Pinpoint the cell where the given text exists, returning its (X, Y) midpoint coordinate. 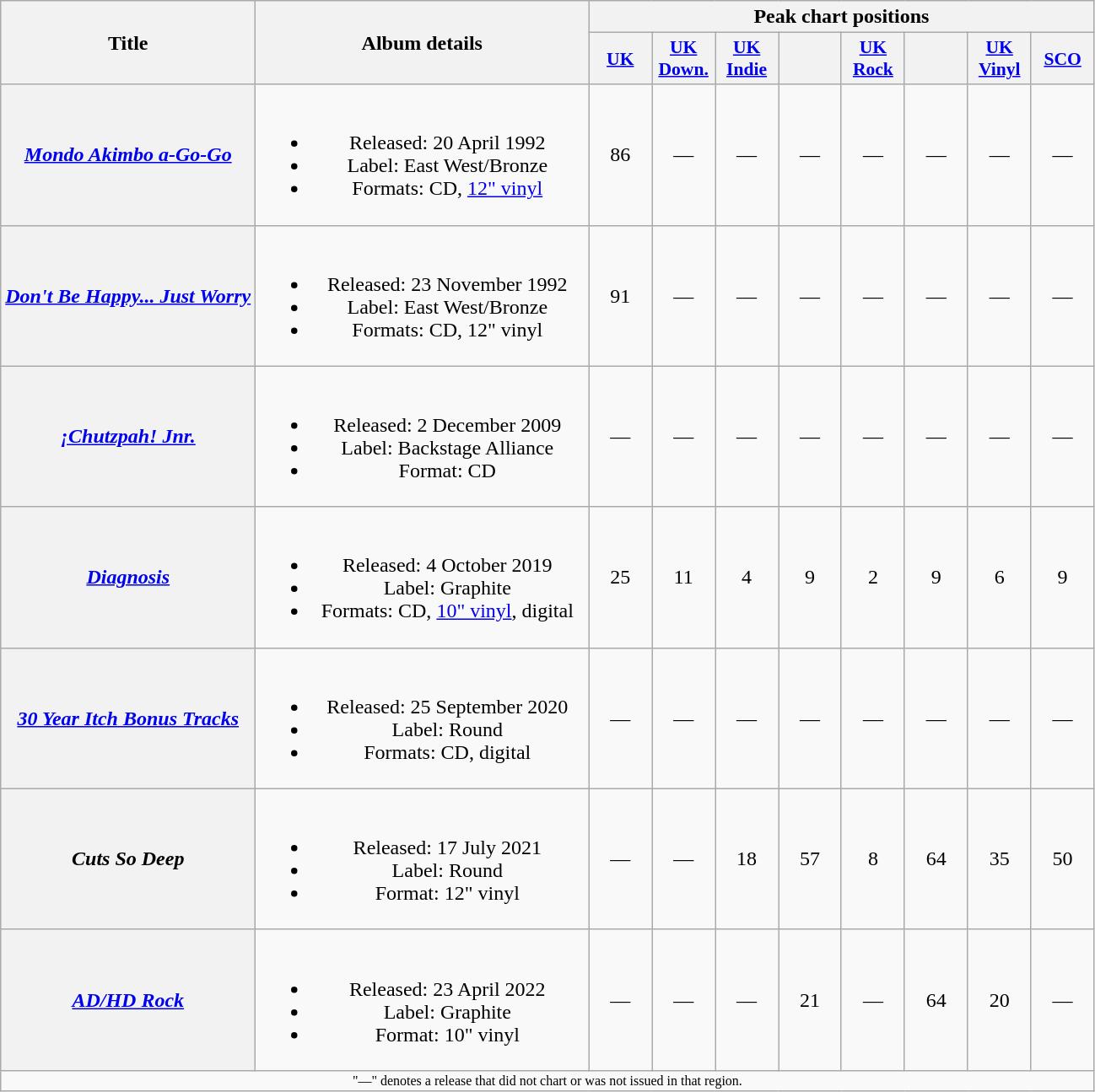
6 (999, 577)
UKDown. (683, 59)
Peak chart positions (842, 17)
Cuts So Deep (128, 858)
UKVinyl (999, 59)
Released: 20 April 1992Label: East West/BronzeFormats: CD, 12" vinyl (422, 155)
¡Chutzpah! Jnr. (128, 437)
30 Year Itch Bonus Tracks (128, 718)
Released: 23 April 2022Label: GraphiteFormat: 10" vinyl (422, 1000)
8 (872, 858)
20 (999, 1000)
UKRock (872, 59)
Released: 4 October 2019Label: GraphiteFormats: CD, 10" vinyl, digital (422, 577)
Released: 23 November 1992Label: East West/BronzeFormats: CD, 12" vinyl (422, 295)
91 (621, 295)
Mondo Akimbo a-Go-Go (128, 155)
Title (128, 42)
UKIndie (747, 59)
25 (621, 577)
50 (1063, 858)
11 (683, 577)
Album details (422, 42)
Released: 25 September 2020Label: RoundFormats: CD, digital (422, 718)
Don't Be Happy... Just Worry (128, 295)
2 (872, 577)
"—" denotes a release that did not chart or was not issued in that region. (547, 1080)
21 (810, 1000)
35 (999, 858)
Released: 2 December 2009Label: Backstage AllianceFormat: CD (422, 437)
Diagnosis (128, 577)
57 (810, 858)
4 (747, 577)
SCO (1063, 59)
AD/HD Rock (128, 1000)
18 (747, 858)
UK (621, 59)
Released: 17 July 2021Label: RoundFormat: 12" vinyl (422, 858)
86 (621, 155)
